For the text-containing cell, return its midpoint in (x, y) coordinate format. 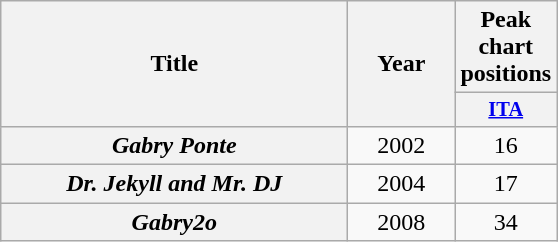
Year (402, 64)
34 (506, 222)
Title (174, 64)
2008 (402, 222)
2004 (402, 184)
17 (506, 184)
Gabry2o (174, 222)
Peak chart positions (506, 47)
Dr. Jekyll and Mr. DJ (174, 184)
2002 (402, 145)
16 (506, 145)
ITA (506, 110)
Gabry Ponte (174, 145)
